Return the (X, Y) coordinate for the center point of the cell that contains the specified text.  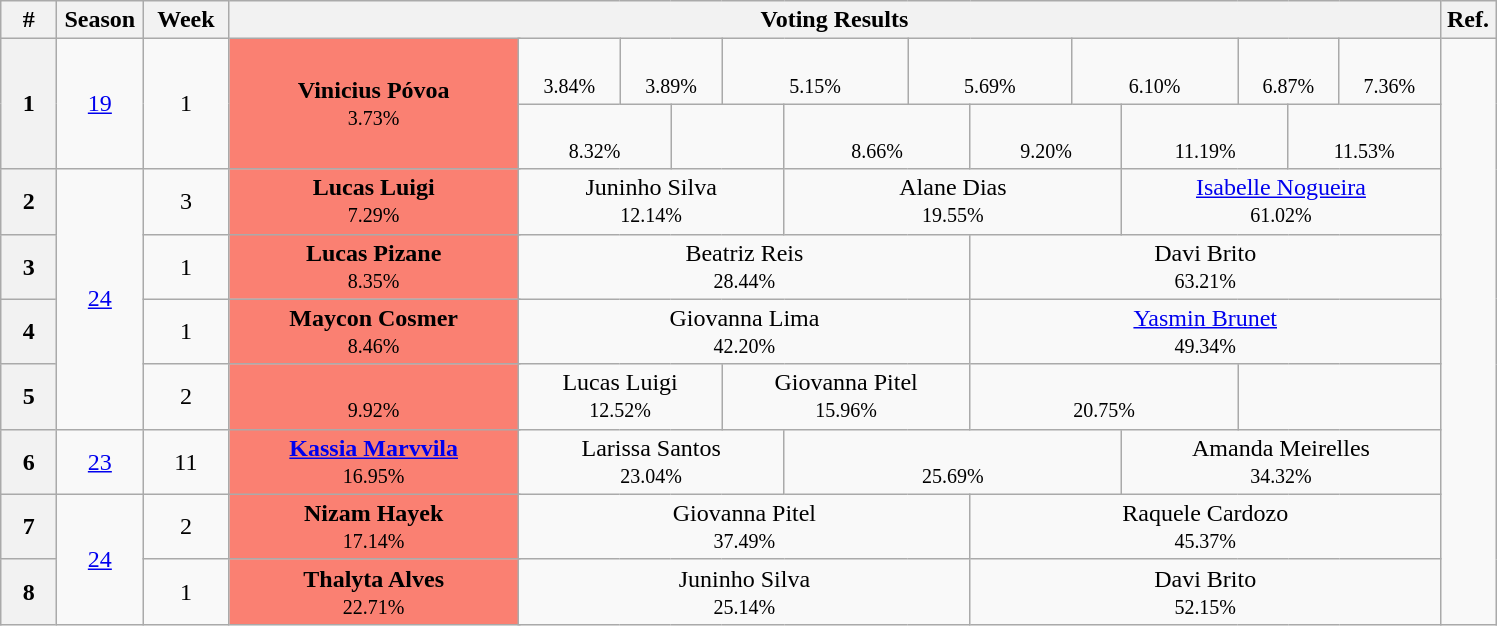
8 (29, 592)
3.89% (671, 72)
6 (29, 462)
Nizam Hayek17.14% (374, 526)
25.69% (953, 462)
Alane Dias19.55% (953, 202)
Larissa Santos23.04% (651, 462)
23 (100, 462)
Juninho Silva12.14% (651, 202)
7 (29, 526)
Voting Results (834, 20)
5.15% (815, 72)
6.10% (1154, 72)
Giovanna Pitel15.96% (846, 396)
19 (100, 104)
8.66% (877, 136)
3.84% (569, 72)
4 (29, 332)
# (29, 20)
5 (29, 396)
Giovanna Pitel37.49% (744, 526)
Week (186, 20)
Vinicius Póvoa3.73% (374, 104)
Davi Brito52.15% (1205, 592)
Davi Brito63.21% (1205, 266)
6.87% (1288, 72)
Kassia Marvvila16.95% (374, 462)
7.36% (1390, 72)
Maycon Cosmer8.46% (374, 332)
Amanda Meirelles34.32% (1281, 462)
8.32% (594, 136)
5.69% (990, 72)
Lucas Luigi7.29% (374, 202)
Giovanna Lima42.20% (744, 332)
11 (186, 462)
Ref. (1468, 20)
Isabelle Nogueira61.02% (1281, 202)
Season (100, 20)
Raquele Cardozo45.37% (1205, 526)
Juninho Silva25.14% (744, 592)
Yasmin Brunet49.34% (1205, 332)
9.92% (374, 396)
11.19% (1205, 136)
Lucas Pizane8.35% (374, 266)
Lucas Luigi12.52% (620, 396)
11.53% (1364, 136)
Thalyta Alves22.71% (374, 592)
Beatriz Reis28.44% (744, 266)
20.75% (1104, 396)
9.20% (1046, 136)
